Return [x, y] of the center of cell containing provided text 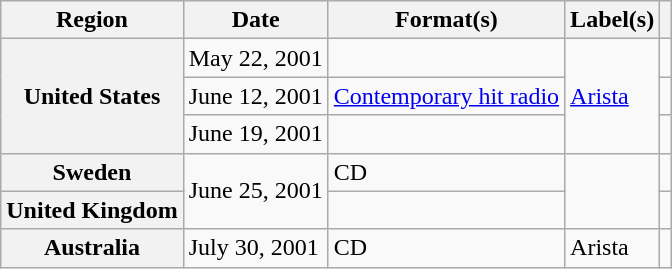
United Kingdom [92, 210]
June 19, 2001 [256, 134]
Label(s) [612, 20]
Australia [92, 248]
Sweden [92, 172]
Format(s) [446, 20]
May 22, 2001 [256, 58]
June 25, 2001 [256, 191]
June 12, 2001 [256, 96]
July 30, 2001 [256, 248]
Date [256, 20]
Region [92, 20]
Contemporary hit radio [446, 96]
United States [92, 96]
